Detect which cell encompasses the target text, then output its [X, Y] center coordinate. 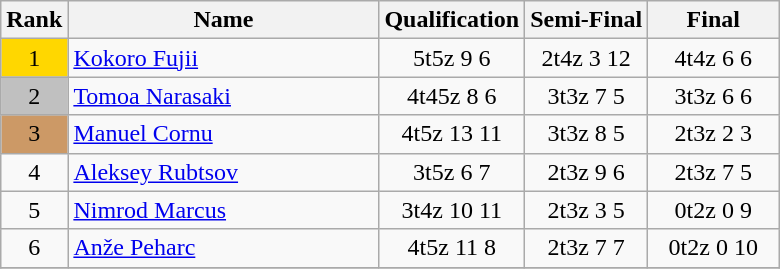
3t3z 6 6 [714, 96]
4t5z 13 11 [452, 134]
2 [34, 96]
2t3z 9 6 [586, 172]
Anže Peharc [224, 248]
3t5z 6 7 [452, 172]
4t4z 6 6 [714, 58]
3 [34, 134]
Name [224, 20]
4t5z 11 8 [452, 248]
2t3z 7 5 [714, 172]
2t3z 7 7 [586, 248]
Semi-Final [586, 20]
5 [34, 210]
3t3z 7 5 [586, 96]
0t2z 0 9 [714, 210]
2t4z 3 12 [586, 58]
0t2z 0 10 [714, 248]
3t4z 10 11 [452, 210]
6 [34, 248]
3t3z 8 5 [586, 134]
Nimrod Marcus [224, 210]
2t3z 3 5 [586, 210]
Tomoa Narasaki [224, 96]
1 [34, 58]
2t3z 2 3 [714, 134]
5t5z 9 6 [452, 58]
Final [714, 20]
4t45z 8 6 [452, 96]
Kokoro Fujii [224, 58]
Rank [34, 20]
4 [34, 172]
Aleksey Rubtsov [224, 172]
Qualification [452, 20]
Manuel Cornu [224, 134]
